Detect which cell encompasses the target text, then output its [x, y] center coordinate. 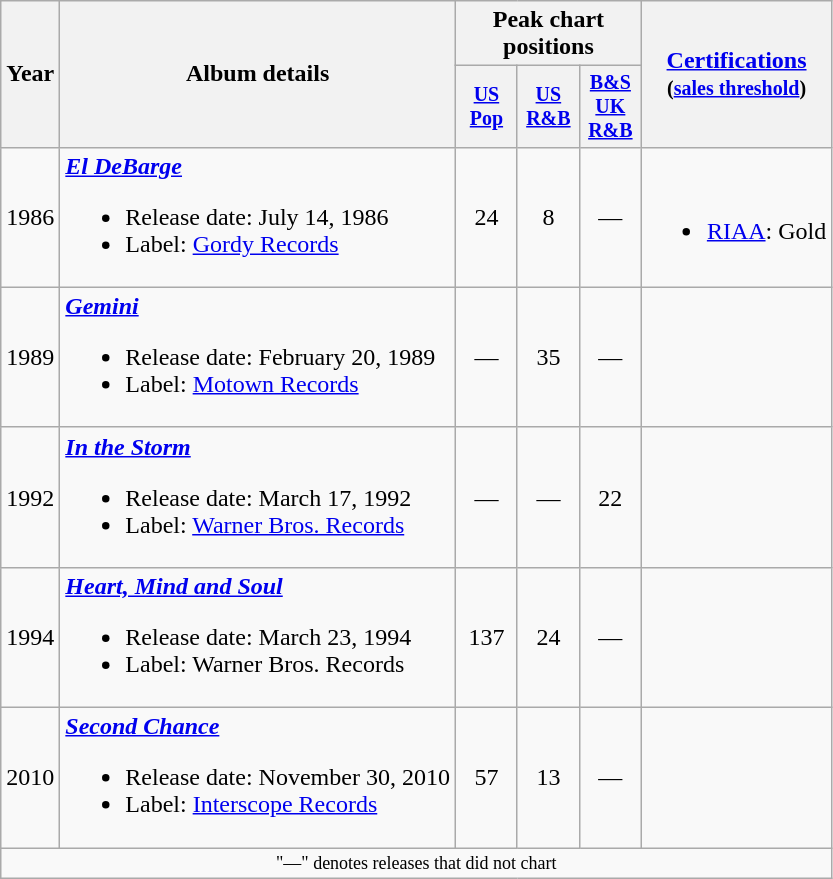
El DeBargeRelease date: July 14, 1986Label: Gordy Records [258, 217]
1992 [30, 497]
1986 [30, 217]
Second ChanceRelease date: November 30, 2010Label: Interscope Records [258, 778]
1989 [30, 357]
22 [610, 497]
GeminiRelease date: February 20, 1989Label: Motown Records [258, 357]
8 [548, 217]
Heart, Mind and SoulRelease date: March 23, 1994Label: Warner Bros. Records [258, 637]
137 [486, 637]
RIAA: Gold [736, 217]
35 [548, 357]
US Pop [486, 106]
B&S UK R&B [610, 106]
US R&B [548, 106]
2010 [30, 778]
Peak chartpositions [548, 34]
13 [548, 778]
Certifications(sales threshold) [736, 74]
In the StormRelease date: March 17, 1992Label: Warner Bros. Records [258, 497]
Year [30, 74]
"—" denotes releases that did not chart [416, 864]
1994 [30, 637]
Album details [258, 74]
57 [486, 778]
